Identify which cell holds the provided text, then report its [x, y] central coordinate. 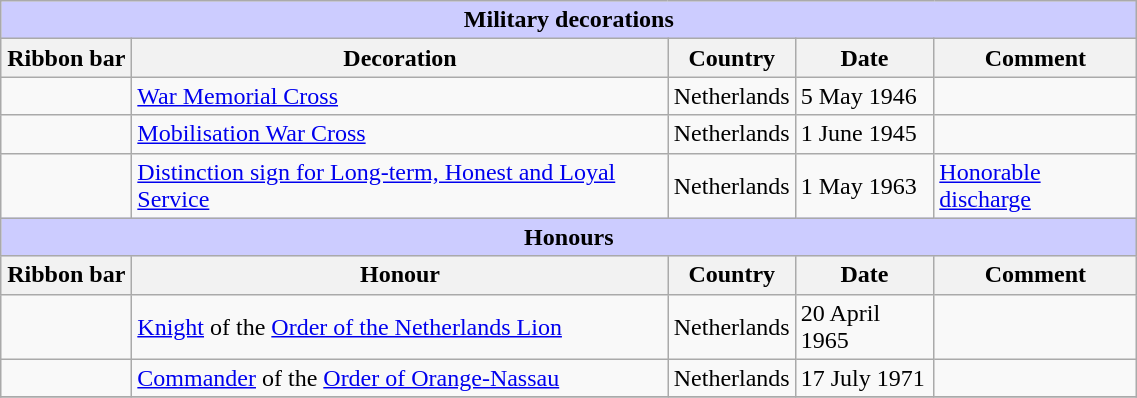
Honour [400, 275]
20 April 1965 [864, 326]
1 May 1963 [864, 186]
Knight of the Order of the Netherlands Lion [400, 326]
17 July 1971 [864, 378]
Decoration [400, 58]
Military decorations [569, 20]
5 May 1946 [864, 96]
Honours [569, 237]
Mobilisation War Cross [400, 134]
War Memorial Cross [400, 96]
Commander of the Order of Orange-Nassau [400, 378]
Honorable discharge [1036, 186]
1 June 1945 [864, 134]
Distinction sign for Long-term, Honest and Loyal Service [400, 186]
